Return the [x, y] coordinate for the center point of the cell that contains the specified text.  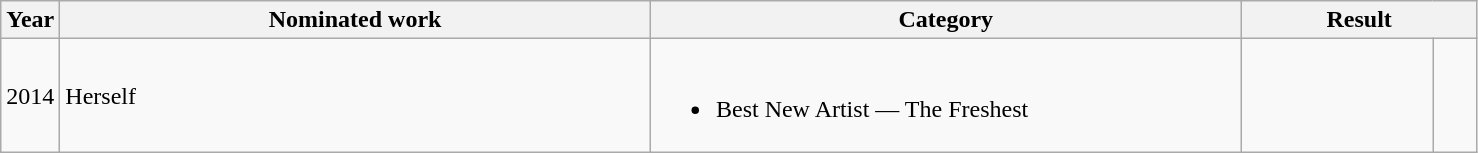
Herself [356, 96]
Result [1359, 20]
Category [946, 20]
Year [30, 20]
2014 [30, 96]
Best New Artist — The Freshest [946, 96]
Nominated work [356, 20]
